Return the (X, Y) coordinate for the center point of the cell that contains the specified text.  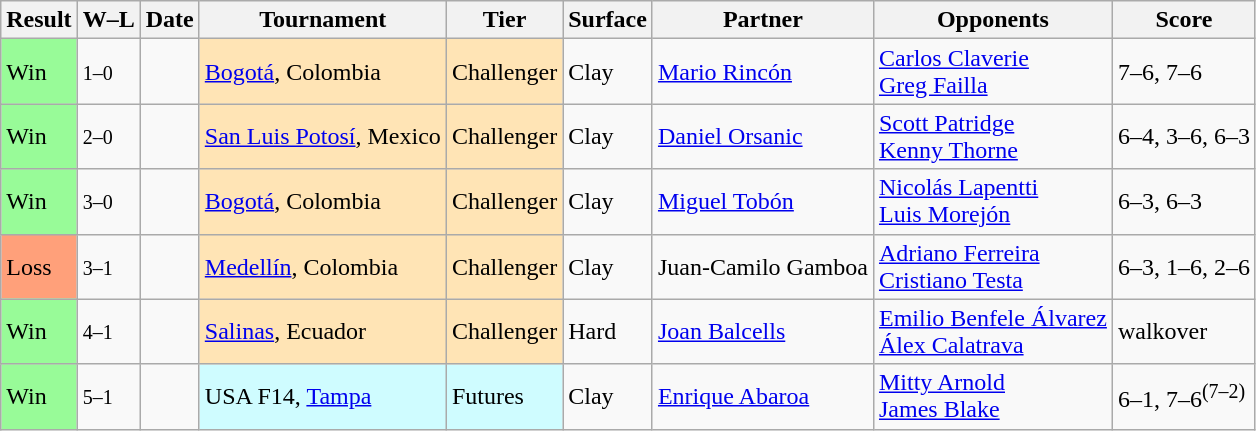
4–1 (108, 332)
5–1 (108, 396)
Score (1184, 20)
Tournament (322, 20)
Mario Rincón (762, 72)
6–3, 6–3 (1184, 202)
Opponents (992, 20)
USA F14, Tampa (322, 396)
Carlos Claverie Greg Failla (992, 72)
6–4, 3–6, 6–3 (1184, 136)
W–L (108, 20)
1–0 (108, 72)
Emilio Benfele Álvarez Álex Calatrava (992, 332)
3–1 (108, 266)
6–3, 1–6, 2–6 (1184, 266)
Futures (504, 396)
Loss (39, 266)
Result (39, 20)
walkover (1184, 332)
Joan Balcells (762, 332)
Scott Patridge Kenny Thorne (992, 136)
San Luis Potosí, Mexico (322, 136)
Tier (504, 20)
6–1, 7–6(7–2) (1184, 396)
Juan-Camilo Gamboa (762, 266)
Daniel Orsanic (762, 136)
Miguel Tobón (762, 202)
Nicolás Lapentti Luis Morejón (992, 202)
7–6, 7–6 (1184, 72)
2–0 (108, 136)
Mitty Arnold James Blake (992, 396)
3–0 (108, 202)
Salinas, Ecuador (322, 332)
Surface (608, 20)
Hard (608, 332)
Medellín, Colombia (322, 266)
Adriano Ferreira Cristiano Testa (992, 266)
Date (170, 20)
Enrique Abaroa (762, 396)
Partner (762, 20)
